Extract the [x, y] coordinate from the center of the cell holding the provided text.  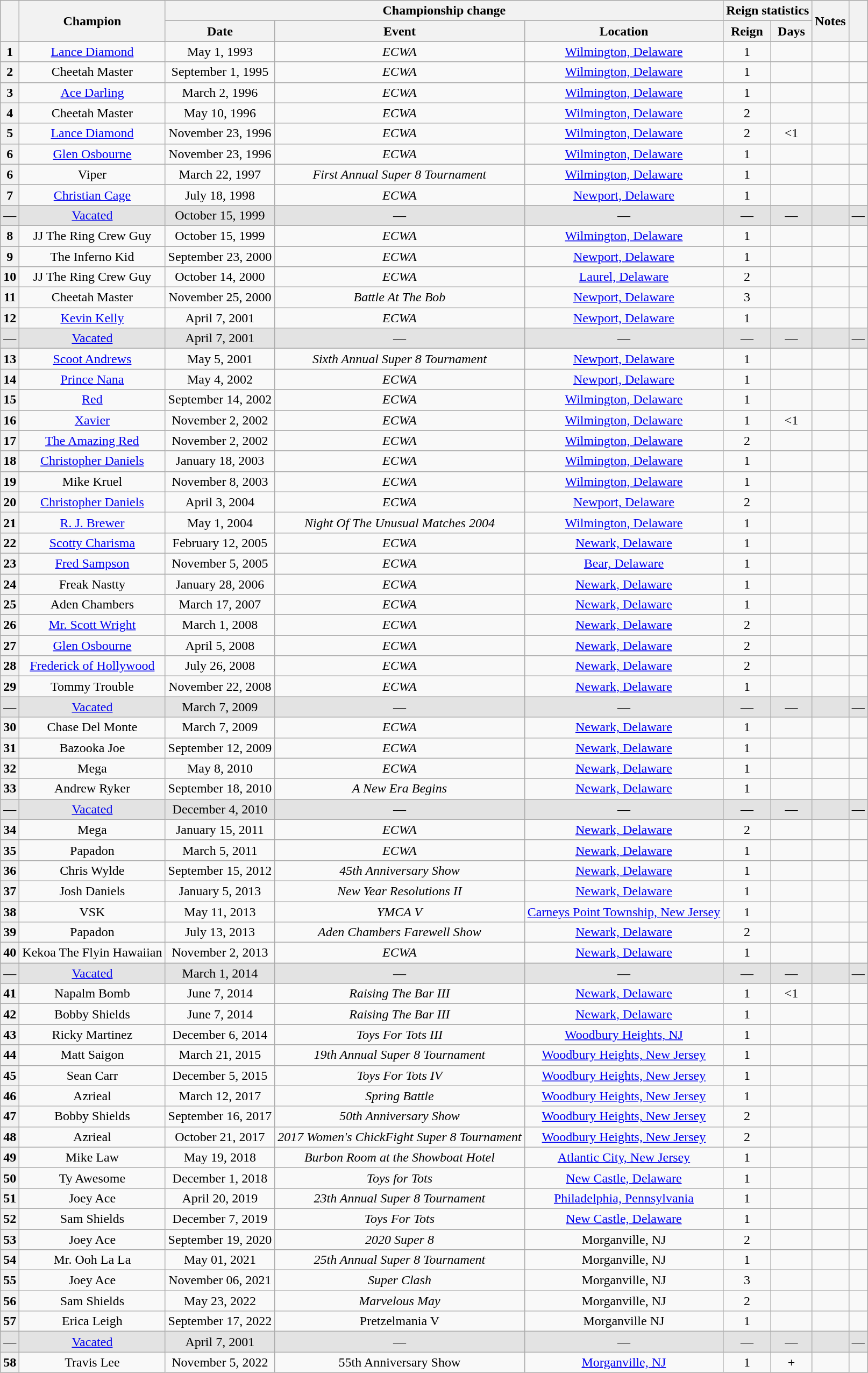
May 4, 2002 [220, 379]
Location [624, 31]
Scoot Andrews [93, 359]
8 [10, 236]
December 4, 2010 [220, 809]
23th Annual Super 8 Tournament [400, 1198]
10 [10, 277]
December 1, 2018 [220, 1178]
September 14, 2002 [220, 400]
Josh Daniels [93, 891]
VSK [93, 912]
5 [10, 133]
31 [10, 748]
28 [10, 666]
R. J. Brewer [93, 522]
Chris Wylde [93, 870]
9 [10, 257]
May 1, 2004 [220, 522]
Event [400, 31]
30 [10, 727]
33 [10, 789]
Red [93, 400]
November 25, 2000 [220, 298]
Chase Del Monte [93, 727]
May 01, 2021 [220, 1260]
Reign [747, 31]
May 11, 2013 [220, 912]
Napalm Bomb [93, 994]
May 5, 2001 [220, 359]
Freak Nastty [93, 584]
December 5, 2015 [220, 1075]
Toys for Tots [400, 1178]
7 [10, 195]
July 13, 2013 [220, 932]
September 23, 2000 [220, 257]
A New Era Begins [400, 789]
53 [10, 1239]
March 17, 2007 [220, 605]
November 06, 2021 [220, 1280]
40 [10, 953]
May 1, 1993 [220, 52]
May 19, 2018 [220, 1157]
September 1, 1995 [220, 72]
57 [10, 1321]
Bazooka Joe [93, 748]
Pretzelmania V [400, 1321]
41 [10, 994]
+ [792, 1362]
Battle At The Bob [400, 298]
23 [10, 563]
Mike Kruel [93, 482]
November 5, 2005 [220, 563]
13 [10, 359]
18 [10, 461]
14 [10, 379]
22 [10, 543]
January 15, 2011 [220, 830]
Carneys Point Township, New Jersey [624, 912]
25 [10, 605]
Atlantic City, New Jersey [624, 1157]
20 [10, 502]
49 [10, 1157]
11 [10, 298]
Ace Darling [93, 93]
September 19, 2020 [220, 1239]
New Year Resolutions II [400, 891]
September 12, 2009 [220, 748]
12 [10, 318]
21 [10, 522]
Sean Carr [93, 1075]
September 15, 2012 [220, 870]
November 8, 2003 [220, 482]
19th Annual Super 8 Tournament [400, 1055]
Erica Leigh [93, 1321]
37 [10, 891]
2017 Women's ChickFight Super 8 Tournament [400, 1137]
36 [10, 870]
October 21, 2017 [220, 1137]
55th Anniversary Show [400, 1362]
Toys For Tots IV [400, 1075]
Prince Nana [93, 379]
February 12, 2005 [220, 543]
Sixth Annual Super 8 Tournament [400, 359]
Date [220, 31]
24 [10, 584]
47 [10, 1116]
48 [10, 1137]
September 18, 2010 [220, 789]
Burbon Room at the Showboat Hotel [400, 1157]
Days [792, 31]
September 16, 2017 [220, 1116]
Notes [830, 21]
November 22, 2008 [220, 686]
Frederick of Hollywood [93, 666]
50th Anniversary Show [400, 1116]
March 21, 2015 [220, 1055]
Championship change [444, 11]
April 20, 2019 [220, 1198]
Mr. Ooh La La [93, 1260]
January 18, 2003 [220, 461]
July 18, 1998 [220, 195]
Philadelphia, Pennsylvania [624, 1198]
Laurel, Delaware [624, 277]
Aden Chambers Farewell Show [400, 932]
4 [10, 113]
May 8, 2010 [220, 768]
42 [10, 1014]
Bear, Delaware [624, 563]
Xavier [93, 420]
51 [10, 1198]
15 [10, 400]
52 [10, 1219]
2020 Super 8 [400, 1239]
Toys For Tots [400, 1219]
Andrew Ryker [93, 789]
November 5, 2022 [220, 1362]
January 5, 2013 [220, 891]
Mike Law [93, 1157]
Morganville NJ [624, 1321]
First Annual Super 8 Tournament [400, 174]
46 [10, 1096]
May 10, 1996 [220, 113]
50 [10, 1178]
Marvelous May [400, 1301]
Matt Saigon [93, 1055]
58 [10, 1362]
17 [10, 441]
March 2, 1996 [220, 93]
Toys For Tots III [400, 1035]
March 1, 2014 [220, 973]
March 22, 1997 [220, 174]
Kevin Kelly [93, 318]
The Amazing Red [93, 441]
45th Anniversary Show [400, 870]
April 5, 2008 [220, 646]
55 [10, 1280]
March 12, 2017 [220, 1096]
Spring Battle [400, 1096]
Night Of The Unusual Matches 2004 [400, 522]
Travis Lee [93, 1362]
September 17, 2022 [220, 1321]
Christian Cage [93, 195]
Kekoa The Flyin Hawaiian [93, 953]
16 [10, 420]
44 [10, 1055]
26 [10, 625]
November 2, 2013 [220, 953]
March 1, 2008 [220, 625]
YMCA V [400, 912]
45 [10, 1075]
January 28, 2006 [220, 584]
29 [10, 686]
56 [10, 1301]
October 14, 2000 [220, 277]
43 [10, 1035]
39 [10, 932]
May 23, 2022 [220, 1301]
Aden Chambers [93, 605]
Ricky Martinez [93, 1035]
Woodbury Heights, NJ [624, 1035]
Ty Awesome [93, 1178]
Fred Sampson [93, 563]
The Inferno Kid [93, 257]
Reign statistics [768, 11]
December 7, 2019 [220, 1219]
April 3, 2004 [220, 502]
34 [10, 830]
Viper [93, 174]
38 [10, 912]
Champion [93, 21]
27 [10, 646]
July 26, 2008 [220, 666]
March 5, 2011 [220, 850]
Mr. Scott Wright [93, 625]
54 [10, 1260]
Tommy Trouble [93, 686]
32 [10, 768]
35 [10, 850]
19 [10, 482]
25th Annual Super 8 Tournament [400, 1260]
Super Clash [400, 1280]
Scotty Charisma [93, 543]
December 6, 2014 [220, 1035]
